Provide the [X, Y] coordinate of the cell's center where the given text is located.  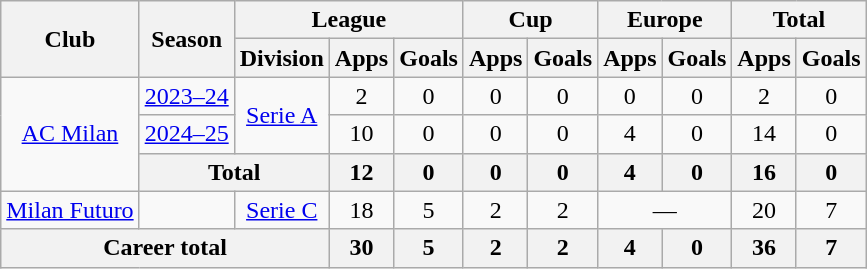
Serie C [282, 210]
Division [282, 58]
AC Milan [70, 134]
36 [764, 248]
Season [186, 39]
10 [361, 134]
Club [70, 39]
League [348, 20]
Cup [530, 20]
Career total [166, 248]
14 [764, 134]
20 [764, 210]
2023–24 [186, 96]
Serie A [282, 115]
Europe [665, 20]
Milan Futuro [70, 210]
12 [361, 172]
— [665, 210]
16 [764, 172]
30 [361, 248]
18 [361, 210]
2024–25 [186, 134]
